Pinpoint the cell where the given text exists, returning its [x, y] midpoint coordinate. 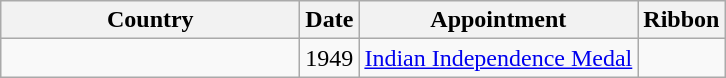
Indian Independence Medal [498, 58]
Date [330, 20]
Ribbon [682, 20]
1949 [330, 58]
Country [150, 20]
Appointment [498, 20]
